Return (x, y) of the center of cell containing provided text 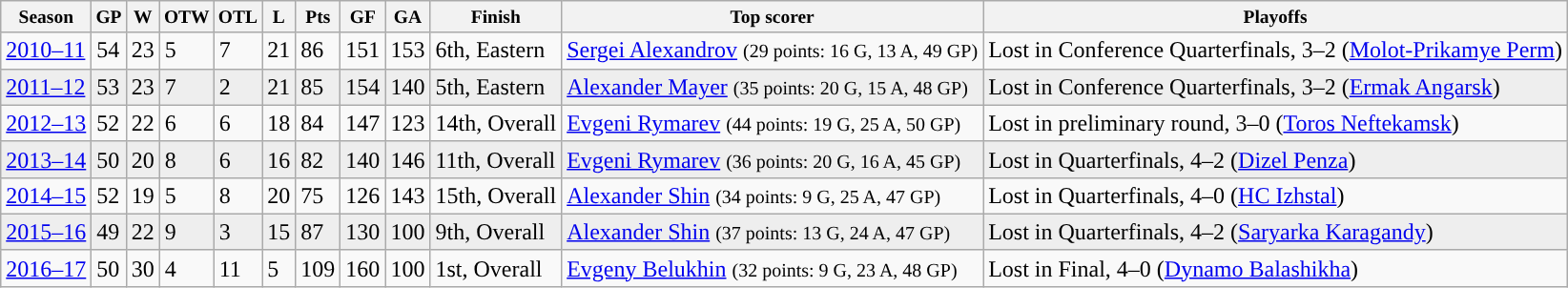
Alexander Mayer (35 points: 20 G, 15 A, 48 GP) (773, 87)
30 (143, 268)
2014–15 (46, 195)
9 (187, 232)
Lost in Conference Quarterfinals, 3–2 (Ermak Angarsk) (1276, 87)
GP (109, 17)
Lost in preliminary round, 3–0 (Toros Neftekamsk) (1276, 123)
Evgeni Rymarev (36 points: 20 G, 16 A, 45 GP) (773, 159)
Playoffs (1276, 17)
2012–13 (46, 123)
1st, Overall (496, 268)
86 (319, 51)
53 (109, 87)
Sergei Alexandrov (29 points: 16 G, 13 A, 49 GP) (773, 51)
Finish (496, 17)
147 (362, 123)
5th, Eastern (496, 87)
130 (362, 232)
18 (279, 123)
Top scorer (773, 17)
2010–11 (46, 51)
Lost in Final, 4–0 (Dynamo Balashikha) (1276, 268)
Lost in Quarterfinals, 4–2 (Dizel Penza) (1276, 159)
160 (362, 268)
Alexander Shin (34 points: 9 G, 25 A, 47 GP) (773, 195)
16 (279, 159)
Pts (319, 17)
OTW (187, 17)
Lost in Conference Quarterfinals, 3–2 (Molot-Prikamye Perm) (1276, 51)
11th, Overall (496, 159)
49 (109, 232)
2015–16 (46, 232)
GA (408, 17)
85 (319, 87)
153 (408, 51)
9th, Overall (496, 232)
75 (319, 195)
W (143, 17)
Lost in Quarterfinals, 4–0 (HC Izhstal) (1276, 195)
54 (109, 51)
Evgeny Belukhin (32 points: 9 G, 23 A, 48 GP) (773, 268)
126 (362, 195)
123 (408, 123)
109 (319, 268)
2 (237, 87)
Lost in Quarterfinals, 4–2 (Saryarka Karagandy) (1276, 232)
Season (46, 17)
154 (362, 87)
GF (362, 17)
151 (362, 51)
84 (319, 123)
11 (237, 268)
15th, Overall (496, 195)
87 (319, 232)
143 (408, 195)
2011–12 (46, 87)
Evgeni Rymarev (44 points: 19 G, 25 A, 50 GP) (773, 123)
4 (187, 268)
15 (279, 232)
2013–14 (46, 159)
6th, Eastern (496, 51)
L (279, 17)
14th, Overall (496, 123)
82 (319, 159)
2016–17 (46, 268)
146 (408, 159)
Alexander Shin (37 points: 13 G, 24 A, 47 GP) (773, 232)
19 (143, 195)
3 (237, 232)
OTL (237, 17)
